Locate the cell with the specified text and output its [X, Y] center coordinate. 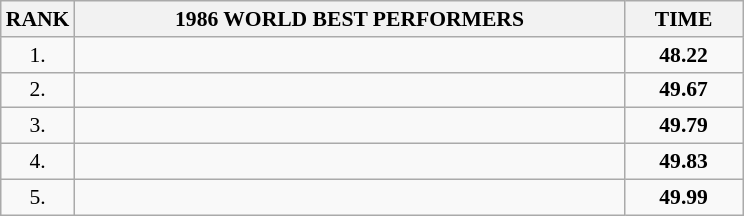
TIME [684, 19]
2. [38, 90]
49.67 [684, 90]
49.99 [684, 197]
5. [38, 197]
4. [38, 162]
3. [38, 126]
1. [38, 55]
1986 WORLD BEST PERFORMERS [349, 19]
49.83 [684, 162]
RANK [38, 19]
49.79 [684, 126]
48.22 [684, 55]
